Determine the (X, Y) coordinate at the center of the cell enclosing the given text.  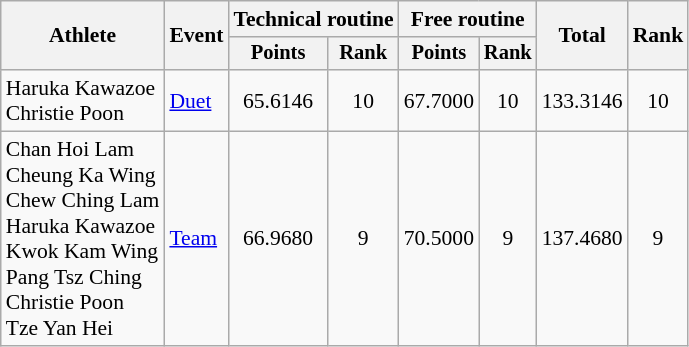
Event (196, 36)
133.3146 (582, 100)
Duet (196, 100)
Team (196, 239)
137.4680 (582, 239)
Chan Hoi LamCheung Ka WingChew Ching LamHaruka KawazoeKwok Kam WingPang Tsz ChingChristie PoonTze Yan Hei (83, 239)
67.7000 (439, 100)
Haruka KawazoeChristie Poon (83, 100)
Technical routine (313, 19)
65.6146 (278, 100)
Total (582, 36)
Free routine (468, 19)
70.5000 (439, 239)
Athlete (83, 36)
66.9680 (278, 239)
